Provide the [X, Y] coordinate of the cell's center where the given text is located.  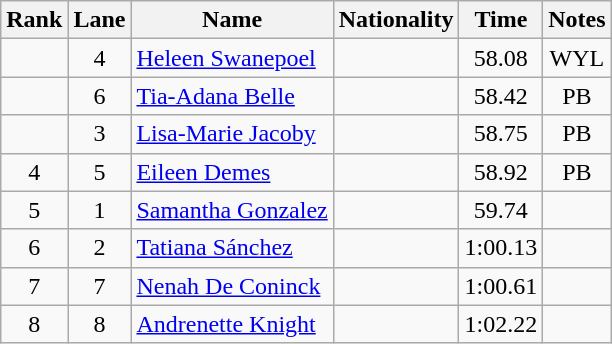
Notes [577, 20]
Lane [100, 20]
58.92 [501, 172]
Nationality [396, 20]
Nenah De Coninck [232, 286]
Tatiana Sánchez [232, 248]
Lisa-Marie Jacoby [232, 134]
1:02.22 [501, 324]
Tia-Adana Belle [232, 96]
1 [100, 210]
Time [501, 20]
58.75 [501, 134]
1:00.13 [501, 248]
59.74 [501, 210]
Rank [34, 20]
Eileen Demes [232, 172]
58.08 [501, 58]
Name [232, 20]
58.42 [501, 96]
Heleen Swanepoel [232, 58]
Samantha Gonzalez [232, 210]
WYL [577, 58]
3 [100, 134]
1:00.61 [501, 286]
2 [100, 248]
Andrenette Knight [232, 324]
